Provide the [x, y] coordinate of the cell's center where the given text is located.  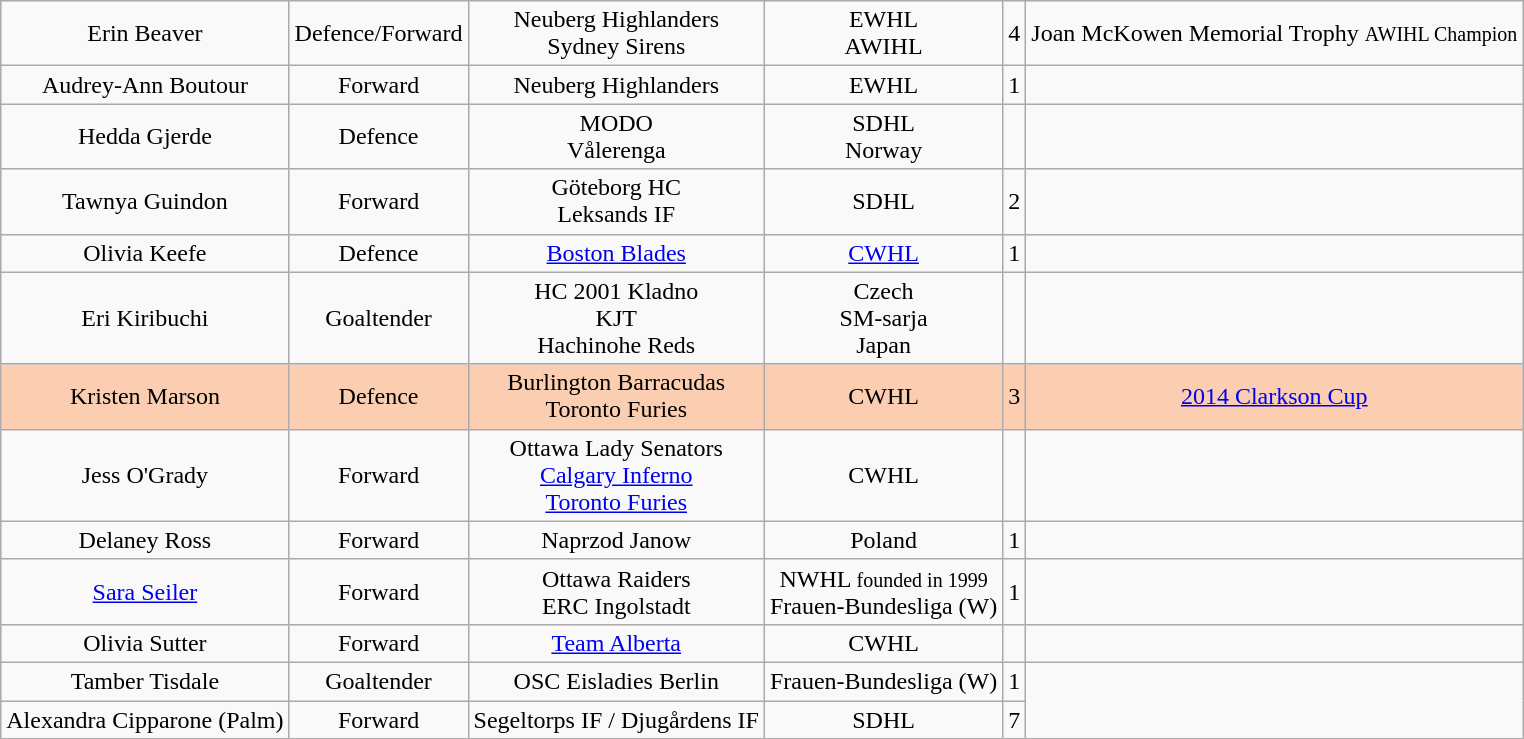
Poland [883, 540]
2014 Clarkson Cup [1274, 396]
Göteborg HC Leksands IF [616, 202]
EWHLAWIHL [883, 34]
EWHL [883, 85]
Boston Blades [616, 253]
Naprzod Janow [616, 540]
Audrey-Ann Boutour [145, 85]
OSC Eisladies Berlin [616, 681]
Sara Seiler [145, 592]
Eri Kiribuchi [145, 318]
Defence/Forward [378, 34]
Neuberg HighlandersSydney Sirens [616, 34]
Delaney Ross [145, 540]
Team Alberta [616, 643]
Tamber Tisdale [145, 681]
Hedda Gjerde [145, 136]
CzechSM-sarjaJapan [883, 318]
3 [1014, 396]
MODOVålerenga [616, 136]
4 [1014, 34]
Tawnya Guindon [145, 202]
HC 2001 KladnoKJTHachinohe Reds [616, 318]
Joan McKowen Memorial Trophy AWIHL Champion [1274, 34]
Ottawa Lady SenatorsCalgary InfernoToronto Furies [616, 475]
Alexandra Cipparone (Palm) [145, 719]
2 [1014, 202]
Segeltorps IF / Djugårdens IF [616, 719]
SDHLNorway [883, 136]
Erin Beaver [145, 34]
7 [1014, 719]
Olivia Sutter [145, 643]
NWHL founded in 1999Frauen-Bundesliga (W) [883, 592]
Burlington BarracudasToronto Furies [616, 396]
Olivia Keefe [145, 253]
Ottawa RaidersERC Ingolstadt [616, 592]
Frauen-Bundesliga (W) [883, 681]
Jess O'Grady [145, 475]
Neuberg Highlanders [616, 85]
Kristen Marson [145, 396]
